Extract the (x, y) coordinate from the center of the cell holding the provided text.  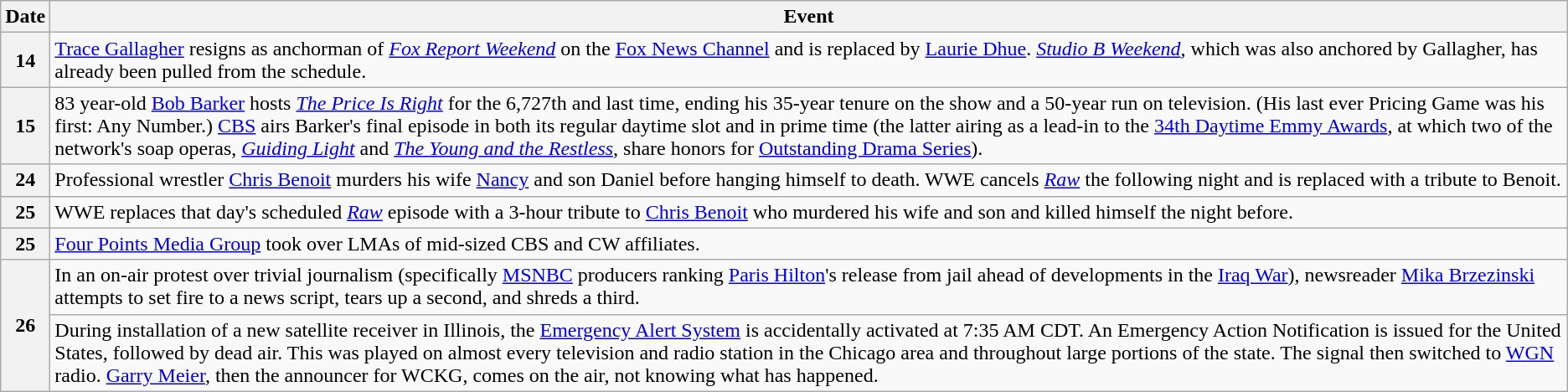
15 (25, 126)
26 (25, 325)
24 (25, 180)
Event (809, 17)
Four Points Media Group took over LMAs of mid-sized CBS and CW affiliates. (809, 244)
Date (25, 17)
14 (25, 60)
